Output the [X, Y] coordinate of the center of the cell containing the given text.  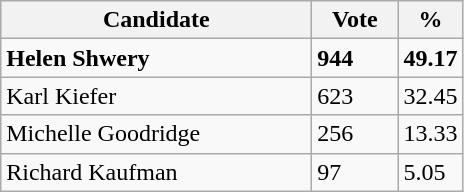
13.33 [430, 134]
5.05 [430, 172]
% [430, 20]
Karl Kiefer [156, 96]
623 [355, 96]
Candidate [156, 20]
Helen Shwery [156, 58]
Richard Kaufman [156, 172]
32.45 [430, 96]
Michelle Goodridge [156, 134]
49.17 [430, 58]
Vote [355, 20]
256 [355, 134]
944 [355, 58]
97 [355, 172]
